From the cell containing the given text, extract its center point as [x, y] coordinate. 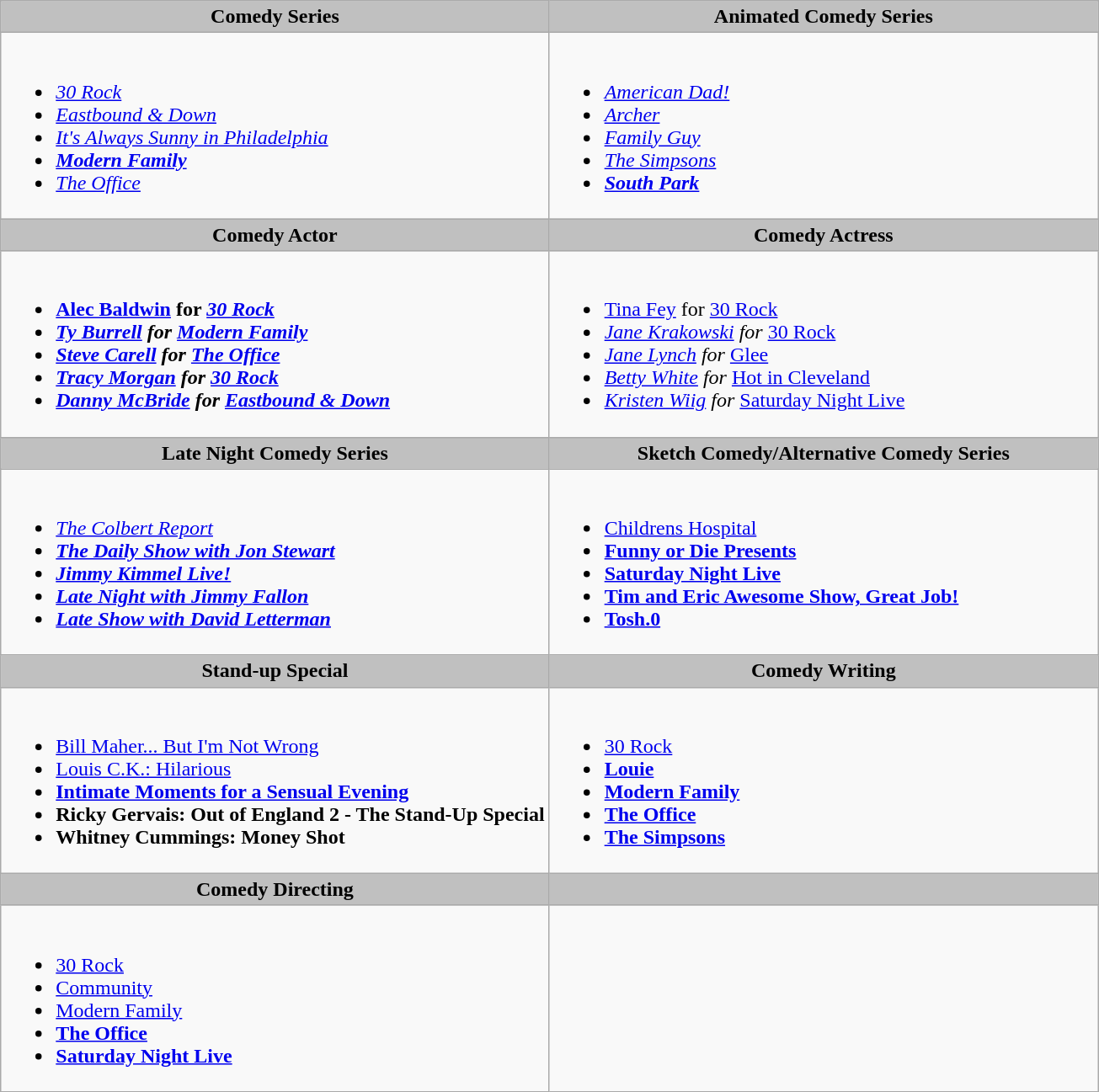
Comedy Writing [824, 671]
Stand-up Special [275, 671]
Comedy Series [275, 17]
American Dad!ArcherFamily GuyThe SimpsonsSouth Park [824, 126]
Animated Comedy Series [824, 17]
Tina Fey for 30 RockJane Krakowski for 30 RockJane Lynch for GleeBetty White for Hot in ClevelandKristen Wiig for Saturday Night Live [824, 344]
Comedy Actress [824, 235]
Sketch Comedy/Alternative Comedy Series [824, 453]
The Colbert Report The Daily Show with Jon StewartJimmy Kimmel Live!Late Night with Jimmy FallonLate Show with David Letterman [275, 562]
Comedy Directing [275, 889]
30 RockLouieModern FamilyThe OfficeThe Simpsons [824, 780]
30 RockCommunityModern FamilyThe OfficeSaturday Night Live [275, 999]
30 RockEastbound & DownIt's Always Sunny in PhiladelphiaModern FamilyThe Office [275, 126]
Comedy Actor [275, 235]
Late Night Comedy Series [275, 453]
Alec Baldwin for 30 RockTy Burrell for Modern FamilySteve Carell for The OfficeTracy Morgan for 30 RockDanny McBride for Eastbound & Down [275, 344]
Childrens HospitalFunny or Die PresentsSaturday Night LiveTim and Eric Awesome Show, Great Job!Tosh.0 [824, 562]
